Output the (X, Y) coordinate of the center of the cell containing the given text.  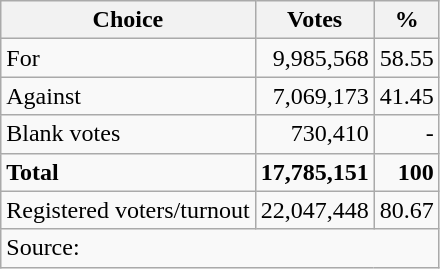
Total (128, 172)
Against (128, 96)
Registered voters/turnout (128, 210)
730,410 (314, 134)
41.45 (406, 96)
- (406, 134)
100 (406, 172)
58.55 (406, 58)
9,985,568 (314, 58)
Source: (220, 248)
For (128, 58)
22,047,448 (314, 210)
Blank votes (128, 134)
Choice (128, 20)
Votes (314, 20)
80.67 (406, 210)
17,785,151 (314, 172)
% (406, 20)
7,069,173 (314, 96)
